Return [x, y] of the center of cell containing provided text 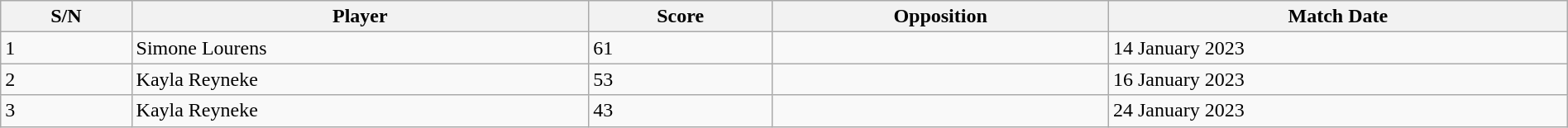
43 [681, 111]
1 [66, 48]
3 [66, 111]
Player [361, 17]
53 [681, 79]
S/N [66, 17]
Opposition [941, 17]
Match Date [1338, 17]
Score [681, 17]
24 January 2023 [1338, 111]
14 January 2023 [1338, 48]
Simone Lourens [361, 48]
61 [681, 48]
16 January 2023 [1338, 79]
2 [66, 79]
